Pinpoint the cell where the given text exists, returning its [x, y] midpoint coordinate. 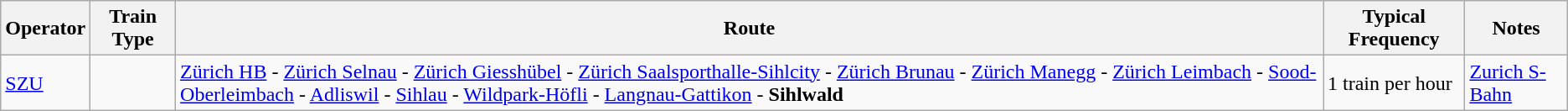
Operator [45, 29]
SZU [45, 82]
Train Type [133, 29]
Zurich S-Bahn [1516, 82]
1 train per hour [1394, 82]
Typical Frequency [1394, 29]
Notes [1516, 29]
Route [750, 29]
